From the cell containing the given text, extract its center point as (X, Y) coordinate. 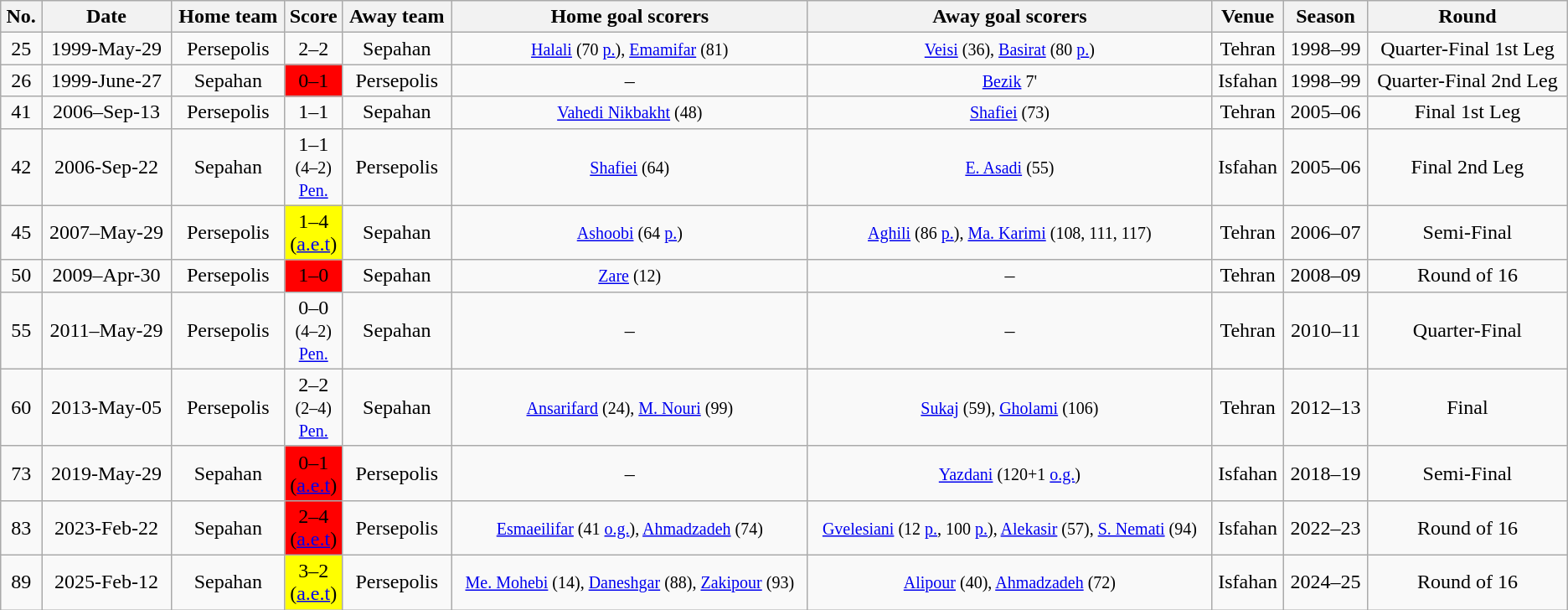
60 (22, 407)
89 (22, 582)
2011–May-29 (107, 330)
2018–19 (1326, 473)
2007–May-29 (107, 233)
50 (22, 276)
Shafiei (73) (1009, 112)
Quarter-Final 1st Leg (1467, 49)
45 (22, 233)
25 (22, 49)
0–1(a.e.t) (313, 473)
3–2(a.e.t) (313, 582)
Bezik 7' (1009, 80)
2024–25 (1326, 582)
2010–11 (1326, 330)
2013-May-05 (107, 407)
Alipour (40), Ahmadzadeh (72) (1009, 582)
Halali (70 p.), Emamifar (81) (630, 49)
Venue (1248, 17)
2–2 (313, 49)
2–2 (2–4) Pen. (313, 407)
Shafiei (64) (630, 167)
2023-Feb-22 (107, 528)
2009–Apr-30 (107, 276)
2025-Feb-12 (107, 582)
Season (1326, 17)
Ashoobi (64 p.) (630, 233)
Vahedi Nikbakht (48) (630, 112)
Home goal scorers (630, 17)
1999-May-29 (107, 49)
83 (22, 528)
Home team (228, 17)
Final 1st Leg (1467, 112)
Me. Mohebi (14), Daneshgar (88), Zakipour (93) (630, 582)
Aghili (86 p.), Ma. Karimi (108, 111, 117) (1009, 233)
1–0 (313, 276)
Date (107, 17)
Sukaj (59), Gholami (106) (1009, 407)
Zare (12) (630, 276)
1–4 (a.e.t) (313, 233)
Round (1467, 17)
1999-June-27 (107, 80)
Away team (397, 17)
26 (22, 80)
Away goal scorers (1009, 17)
0–0 (4–2) Pen. (313, 330)
Score (313, 17)
42 (22, 167)
2006–07 (1326, 233)
Veisi (36), Basirat (80 p.) (1009, 49)
2008–09 (1326, 276)
2–4(a.e.t) (313, 528)
Ansarifard (24), M. Nouri (99) (630, 407)
Quarter-Final 2nd Leg (1467, 80)
55 (22, 330)
1–1 (313, 112)
41 (22, 112)
2019-May-29 (107, 473)
0–1 (313, 80)
E. Asadi (55) (1009, 167)
2006-Sep-22 (107, 167)
Gvelesiani (12 p., 100 p.), Alekasir (57), S. Nemati (94) (1009, 528)
2012–13 (1326, 407)
Final (1467, 407)
2022–23 (1326, 528)
2006–Sep-13 (107, 112)
Yazdani (120+1 o.g.) (1009, 473)
No. (22, 17)
Esmaeilifar (41 o.g.), Ahmadzadeh (74) (630, 528)
73 (22, 473)
Quarter-Final (1467, 330)
Final 2nd Leg (1467, 167)
1–1 (4–2) Pen. (313, 167)
